Search for the cell housing the specified text and yield its [x, y] center coordinate. 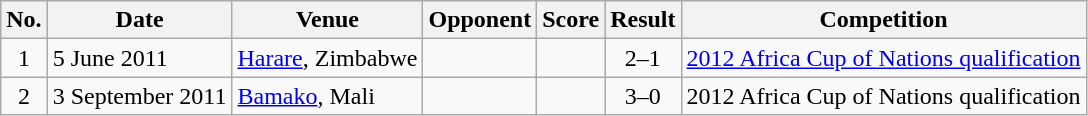
2–1 [643, 58]
5 June 2011 [140, 58]
Opponent [480, 20]
Date [140, 20]
No. [24, 20]
Venue [328, 20]
3–0 [643, 96]
2 [24, 96]
Harare, Zimbabwe [328, 58]
Competition [884, 20]
Result [643, 20]
3 September 2011 [140, 96]
1 [24, 58]
Bamako, Mali [328, 96]
Score [571, 20]
